Scan for the cell matching the given text and deliver its [X, Y] coordinate at center. 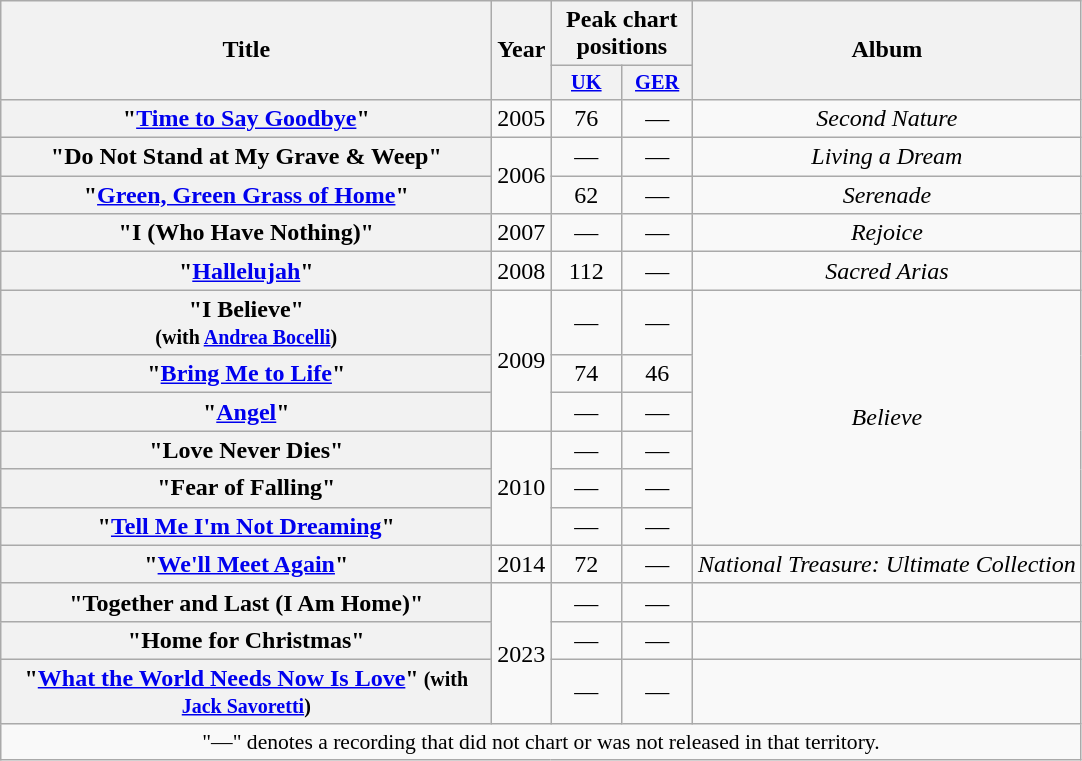
"Love Never Dies" [246, 450]
2014 [522, 564]
2009 [522, 360]
"We'll Meet Again" [246, 564]
"Tell Me I'm Not Dreaming" [246, 526]
"I Believe"(with Andrea Bocelli) [246, 322]
National Treasure: Ultimate Collection [888, 564]
72 [586, 564]
"Fear of Falling" [246, 488]
"Home for Christmas" [246, 640]
62 [586, 195]
GER [658, 83]
Album [888, 50]
2007 [522, 233]
"Do Not Stand at My Grave & Weep" [246, 157]
Sacred Arias [888, 271]
"Bring Me to Life" [246, 374]
Serenade [888, 195]
"Time to Say Goodbye" [246, 118]
74 [586, 374]
"Green, Green Grass of Home" [246, 195]
2006 [522, 176]
"Together and Last (I Am Home)" [246, 602]
Year [522, 50]
2010 [522, 488]
UK [586, 83]
76 [586, 118]
"—" denotes a recording that did not chart or was not released in that territory. [541, 742]
46 [658, 374]
2008 [522, 271]
"Hallelujah" [246, 271]
"Angel" [246, 412]
Peak chart positions [622, 34]
112 [586, 271]
2023 [522, 654]
2005 [522, 118]
"What the World Needs Now Is Love" (with Jack Savoretti) [246, 692]
Living a Dream [888, 157]
Rejoice [888, 233]
Believe [888, 418]
Title [246, 50]
"I (Who Have Nothing)" [246, 233]
Second Nature [888, 118]
